Provide the (x, y) coordinate of the cell's center where the given text is located.  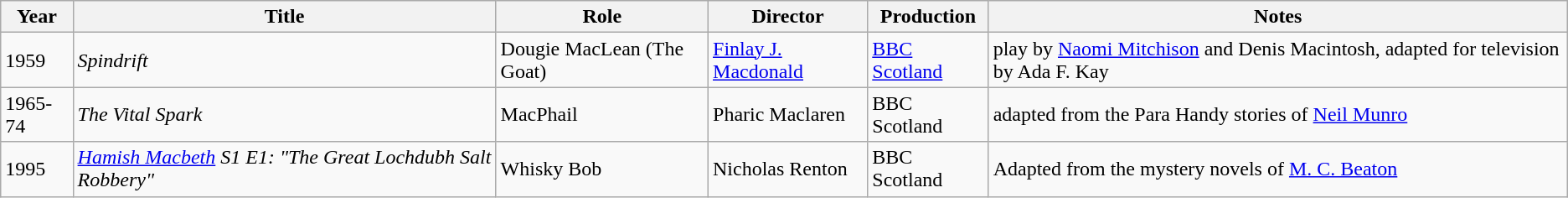
Pharic Maclaren (788, 114)
1995 (37, 169)
The Vital Spark (285, 114)
Nicholas Renton (788, 169)
Notes (1278, 17)
adapted from the Para Handy stories of Neil Munro (1278, 114)
Spindrift (285, 60)
Production (928, 17)
Adapted from the mystery novels of M. C. Beaton (1278, 169)
1965-74 (37, 114)
Role (601, 17)
Whisky Bob (601, 169)
Director (788, 17)
MacPhail (601, 114)
Hamish Macbeth S1 E1: "The Great Lochdubh Salt Robbery" (285, 169)
Year (37, 17)
1959 (37, 60)
play by Naomi Mitchison and Denis Macintosh, adapted for television by Ada F. Kay (1278, 60)
Dougie MacLean (The Goat) (601, 60)
Title (285, 17)
Finlay J. Macdonald (788, 60)
